Output the (x, y) coordinate of the center of the cell containing the given text.  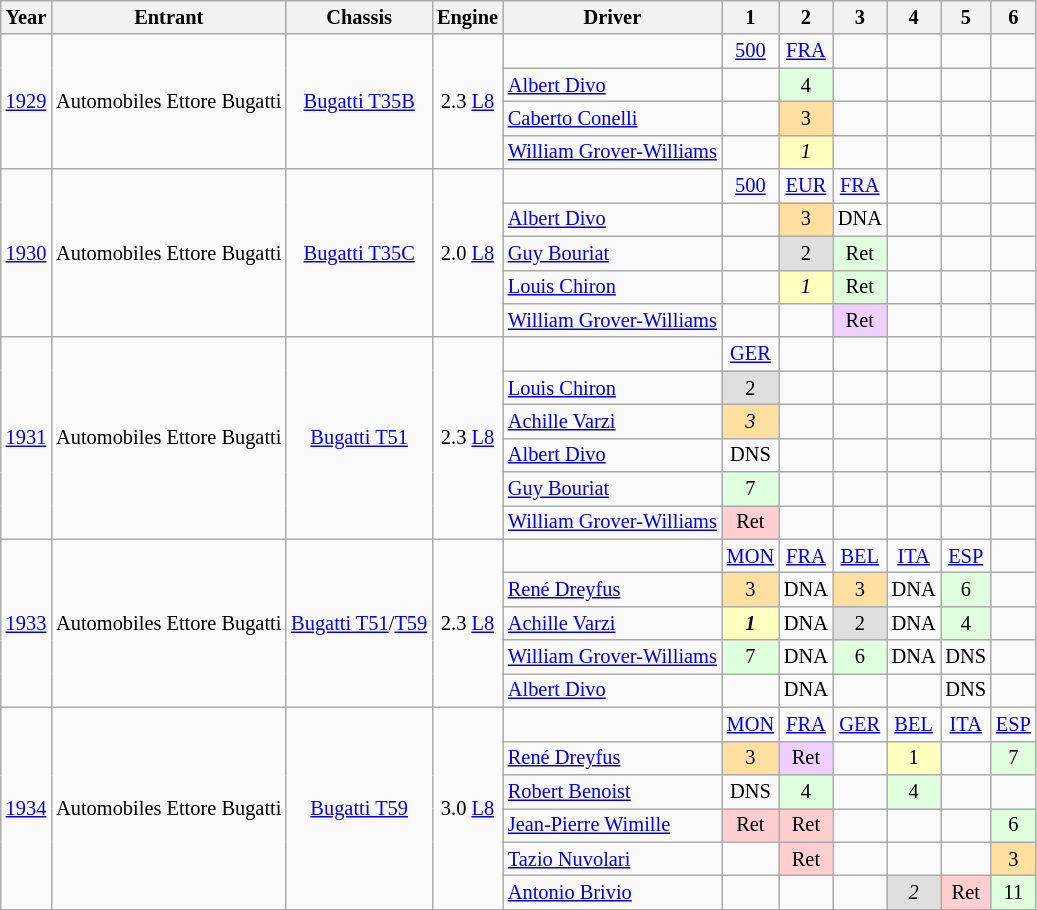
2.0 L8 (468, 253)
Bugatti T35B (359, 102)
Caberto Conelli (612, 118)
EUR (806, 186)
Jean-Pierre Wimille (612, 825)
1929 (26, 102)
3.0 L8 (468, 808)
Bugatti T51 (359, 438)
Tazio Nuvolari (612, 859)
Bugatti T35C (359, 253)
1930 (26, 253)
Year (26, 17)
Bugatti T59 (359, 808)
Antonio Brivio (612, 892)
1933 (26, 623)
1931 (26, 438)
Entrant (168, 17)
Robert Benoist (612, 791)
Chassis (359, 17)
Driver (612, 17)
Bugatti T51/T59 (359, 623)
11 (1014, 892)
5 (966, 17)
Engine (468, 17)
1934 (26, 808)
